Capture the cell that displays the provided text and extract its [x, y] central coordinate. 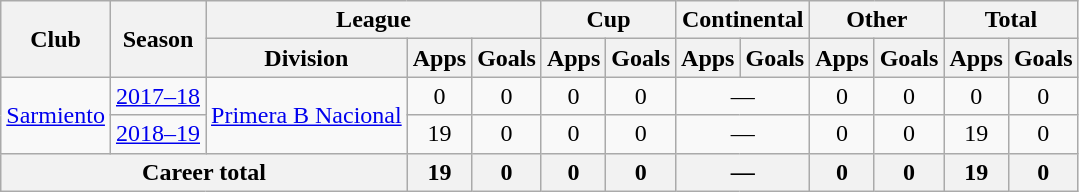
Total [1011, 20]
Season [158, 39]
2018–19 [158, 134]
Other [877, 20]
Sarmiento [56, 115]
Cup [608, 20]
Continental [743, 20]
Primera B Nacional [307, 115]
2017–18 [158, 96]
League [374, 20]
Club [56, 39]
Career total [204, 172]
Division [307, 58]
